Determine the (x, y) coordinate at the center of the cell enclosing the given text.  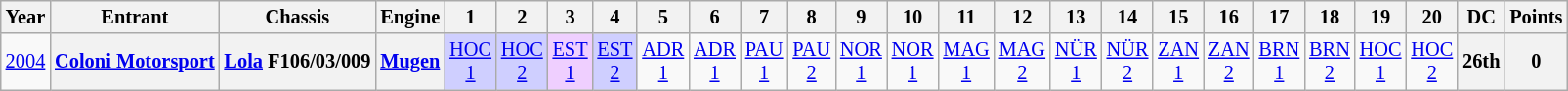
DC (1481, 17)
EST1 (571, 62)
11 (965, 17)
9 (862, 17)
19 (1381, 17)
MAG1 (965, 62)
Engine (410, 17)
20 (1432, 17)
4 (614, 17)
Coloni Motorsport (135, 62)
3 (571, 17)
NÜR1 (1077, 62)
BRN1 (1280, 62)
14 (1127, 17)
26th (1481, 62)
10 (912, 17)
18 (1330, 17)
1 (471, 17)
17 (1280, 17)
Mugen (410, 62)
BRN2 (1330, 62)
MAG2 (1022, 62)
Entrant (135, 17)
6 (715, 17)
Lola F106/03/009 (298, 62)
EST2 (614, 62)
0 (1536, 62)
ZAN2 (1229, 62)
2004 (25, 62)
8 (811, 17)
Year (25, 17)
13 (1077, 17)
12 (1022, 17)
16 (1229, 17)
5 (662, 17)
PAU2 (811, 62)
ZAN1 (1178, 62)
7 (764, 17)
2 (522, 17)
Chassis (298, 17)
15 (1178, 17)
Points (1536, 17)
PAU1 (764, 62)
NÜR2 (1127, 62)
